For the text-containing cell, return its midpoint in [x, y] coordinate format. 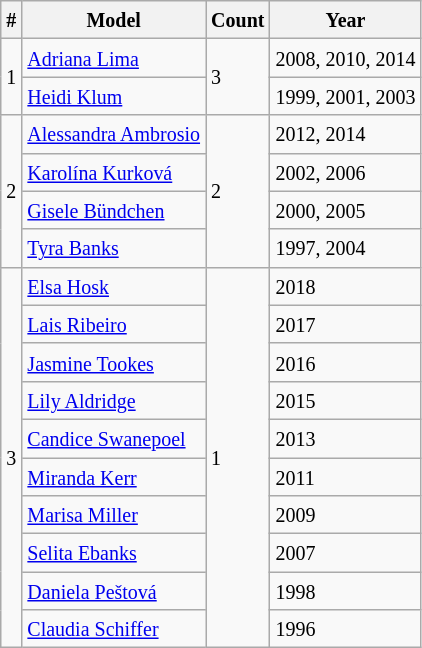
# [12, 20]
Marisa Miller [114, 515]
2018 [346, 286]
2012, 2014 [346, 134]
2008, 2010, 2014 [346, 58]
Model [114, 20]
Candice Swanepoel [114, 438]
Adriana Lima [114, 58]
Selita Ebanks [114, 553]
Count [238, 20]
2009 [346, 515]
Jasmine Tookes [114, 362]
Lily Aldridge [114, 400]
2000, 2005 [346, 210]
1999, 2001, 2003 [346, 96]
Gisele Bündchen [114, 210]
2002, 2006 [346, 172]
Heidi Klum [114, 96]
2011 [346, 477]
1998 [346, 591]
Miranda Kerr [114, 477]
1997, 2004 [346, 248]
Claudia Schiffer [114, 629]
Elsa Hosk [114, 286]
2007 [346, 553]
Daniela Peštová [114, 591]
2013 [346, 438]
2017 [346, 324]
Lais Ribeiro [114, 324]
2015 [346, 400]
1996 [346, 629]
Alessandra Ambrosio [114, 134]
Karolína Kurková [114, 172]
Tyra Banks [114, 248]
2016 [346, 362]
Year [346, 20]
